From the cell containing the given text, extract its center point as [X, Y] coordinate. 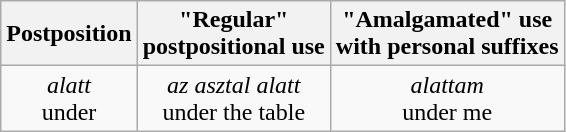
"Amalgamated" usewith personal suffixes [447, 34]
alattamunder me [447, 98]
alattunder [69, 98]
az asztal alattunder the table [234, 98]
"Regular"postpositional use [234, 34]
Postposition [69, 34]
